Detect which cell encompasses the target text, then output its (x, y) center coordinate. 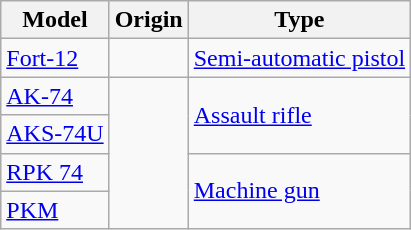
PKM (55, 210)
Machine gun (299, 191)
RPK 74 (55, 172)
AKS-74U (55, 134)
Model (55, 20)
Type (299, 20)
Origin (148, 20)
Semi-automatic pistol (299, 58)
Assault rifle (299, 115)
Fort-12 (55, 58)
AK-74 (55, 96)
